Provide the (x, y) coordinate of the cell's center where the given text is located.  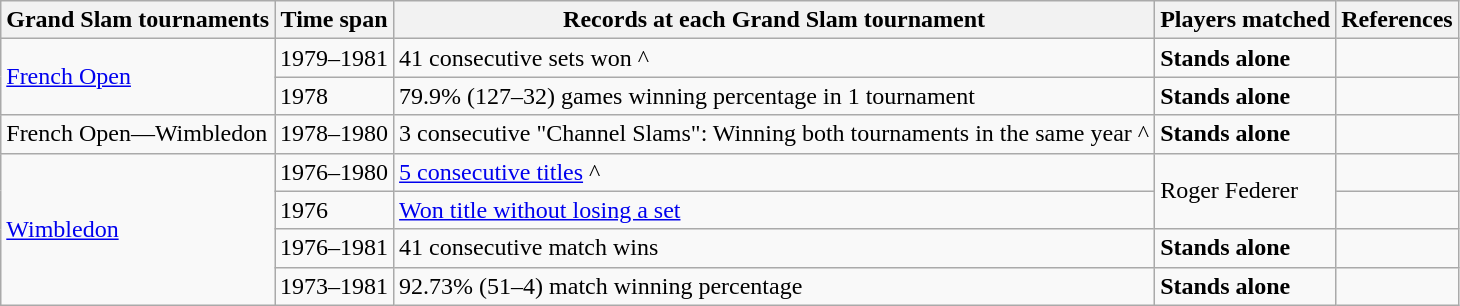
41 consecutive sets won ^ (774, 58)
1976–1980 (334, 172)
1979–1981 (334, 58)
Wimbledon (138, 229)
92.73% (51–4) match winning percentage (774, 286)
1973–1981 (334, 286)
1978–1980 (334, 134)
Grand Slam tournaments (138, 20)
Time span (334, 20)
Won title without losing a set (774, 210)
1978 (334, 96)
Records at each Grand Slam tournament (774, 20)
Players matched (1246, 20)
1976–1981 (334, 248)
References (1398, 20)
41 consecutive match wins (774, 248)
Roger Federer (1246, 191)
1976 (334, 210)
79.9% (127–32) games winning percentage in 1 tournament (774, 96)
5 consecutive titles ^ (774, 172)
French Open (138, 77)
3 consecutive "Channel Slams": Winning both tournaments in the same year ^ (774, 134)
French Open—Wimbledon (138, 134)
